Identify which cell holds the provided text, then report its (X, Y) central coordinate. 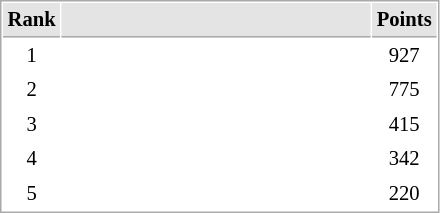
5 (32, 194)
220 (404, 194)
Points (404, 20)
4 (32, 158)
775 (404, 90)
Rank (32, 20)
342 (404, 158)
3 (32, 124)
1 (32, 56)
2 (32, 90)
415 (404, 124)
927 (404, 56)
